Identify which cell holds the provided text, then report its [x, y] central coordinate. 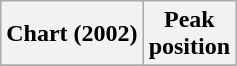
Peakposition [189, 34]
Chart (2002) [72, 34]
